Search for the cell housing the specified text and yield its [X, Y] center coordinate. 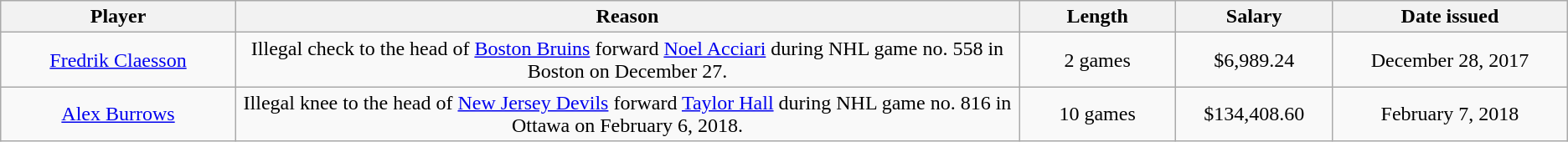
Alex Burrows [119, 114]
December 28, 2017 [1451, 60]
Fredrik Claesson [119, 60]
Illegal knee to the head of New Jersey Devils forward Taylor Hall during NHL game no. 816 in Ottawa on February 6, 2018. [627, 114]
$6,989.24 [1255, 60]
$134,408.60 [1255, 114]
2 games [1097, 60]
Illegal check to the head of Boston Bruins forward Noel Acciari during NHL game no. 558 in Boston on December 27. [627, 60]
Date issued [1451, 17]
Salary [1255, 17]
Reason [627, 17]
Length [1097, 17]
10 games [1097, 114]
Player [119, 17]
February 7, 2018 [1451, 114]
